Return (x, y) of the center of cell containing provided text 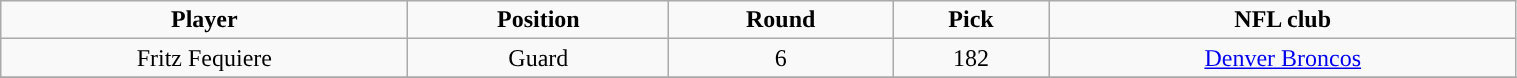
Position (538, 20)
Round (781, 20)
6 (781, 58)
Pick (972, 20)
Denver Broncos (1282, 58)
182 (972, 58)
Guard (538, 58)
NFL club (1282, 20)
Player (204, 20)
Fritz Fequiere (204, 58)
